Identify which cell holds the provided text, then report its (x, y) central coordinate. 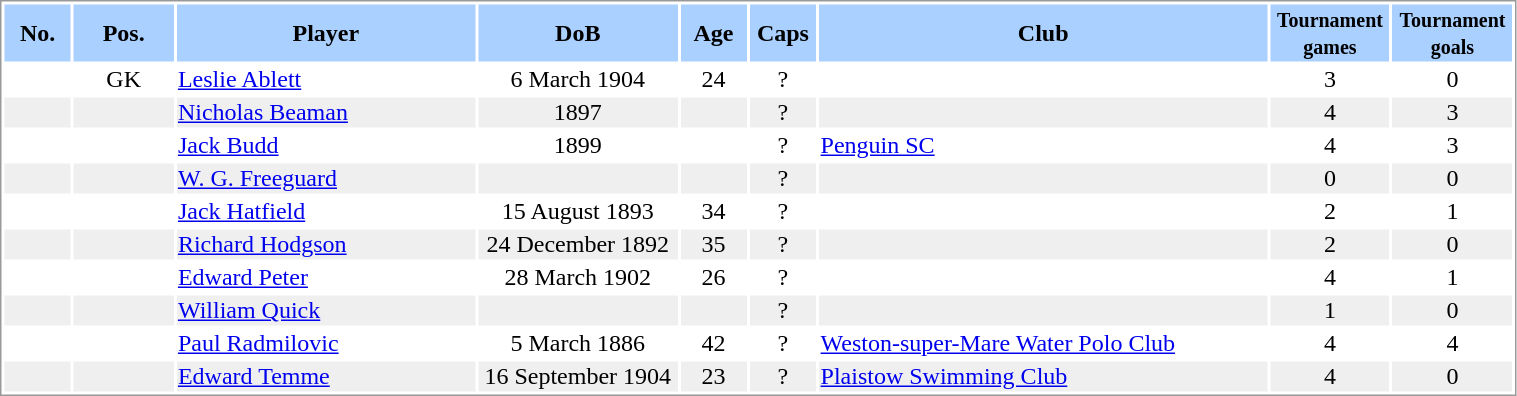
Jack Hatfield (326, 211)
Tournamentgoals (1453, 32)
Pos. (124, 32)
Weston-super-Mare Water Polo Club (1043, 343)
28 March 1902 (578, 277)
Tournamentgames (1330, 32)
William Quick (326, 311)
34 (713, 211)
16 September 1904 (578, 377)
GK (124, 79)
Edward Temme (326, 377)
No. (37, 32)
Richard Hodgson (326, 245)
Jack Budd (326, 145)
W. G. Freeguard (326, 179)
Penguin SC (1043, 145)
42 (713, 343)
Edward Peter (326, 277)
Nicholas Beaman (326, 113)
5 March 1886 (578, 343)
26 (713, 277)
1897 (578, 113)
Club (1043, 32)
Leslie Ablett (326, 79)
Caps (783, 32)
23 (713, 377)
DoB (578, 32)
24 December 1892 (578, 245)
Paul Radmilovic (326, 343)
6 March 1904 (578, 79)
15 August 1893 (578, 211)
Player (326, 32)
Plaistow Swimming Club (1043, 377)
35 (713, 245)
24 (713, 79)
Age (713, 32)
1899 (578, 145)
